Extract the [x, y] coordinate from the center of the cell holding the provided text.  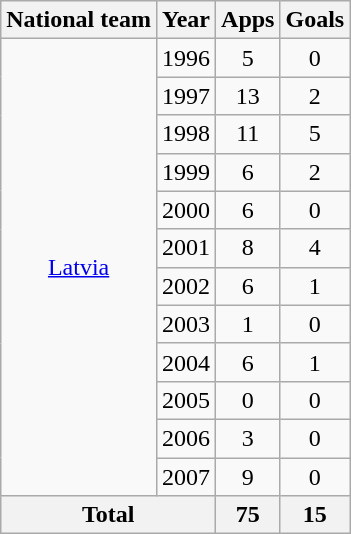
9 [248, 477]
1996 [186, 58]
11 [248, 134]
1998 [186, 134]
Latvia [79, 268]
8 [248, 248]
15 [315, 515]
2004 [186, 362]
Total [108, 515]
2006 [186, 438]
1999 [186, 172]
13 [248, 96]
3 [248, 438]
2002 [186, 286]
4 [315, 248]
Year [186, 20]
2007 [186, 477]
2000 [186, 210]
2003 [186, 324]
Apps [248, 20]
2001 [186, 248]
Goals [315, 20]
75 [248, 515]
1997 [186, 96]
2005 [186, 400]
National team [79, 20]
